Identify which cell holds the provided text, then report its (x, y) central coordinate. 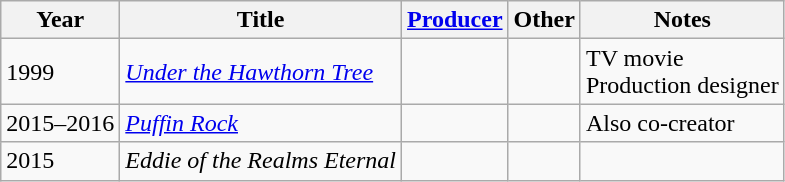
Producer (454, 20)
Notes (682, 20)
TV movieProduction designer (682, 72)
Eddie of the Realms Eternal (261, 161)
Year (60, 20)
Also co-creator (682, 123)
2015 (60, 161)
Title (261, 20)
Other (544, 20)
Under the Hawthorn Tree (261, 72)
Puffin Rock (261, 123)
2015–2016 (60, 123)
1999 (60, 72)
